Search for the cell housing the specified text and yield its [x, y] center coordinate. 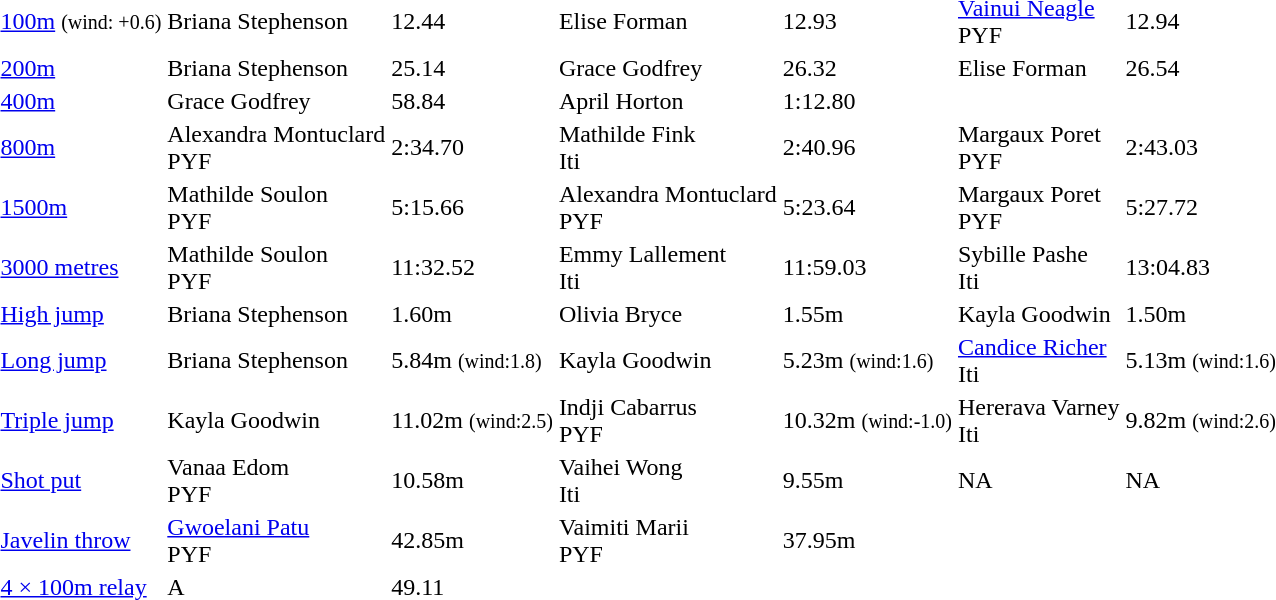
Candice Richer Iti [1038, 360]
42.85m [472, 540]
5.84m (wind:1.8) [472, 360]
11:59.03 [867, 268]
10.58m [472, 480]
1.55m [867, 314]
11:32.52 [472, 268]
Mathilde Fink Iti [668, 148]
5.23m (wind:1.6) [867, 360]
NA [1038, 480]
5:23.64 [867, 208]
Vaihei Wong Iti [668, 480]
9.55m [867, 480]
Olivia Bryce [668, 314]
26.32 [867, 68]
Elise Forman [1038, 68]
April Horton [668, 101]
1.60m [472, 314]
2:34.70 [472, 148]
Sybille Pashe Iti [1038, 268]
Indji Cabarrus PYF [668, 420]
11.02m (wind:2.5) [472, 420]
Vanaa Edom PYF [276, 480]
Emmy Lallement Iti [668, 268]
Gwoelani Patu PYF [276, 540]
58.84 [472, 101]
10.32m (wind:-1.0) [867, 420]
37.95m [867, 540]
1:12.80 [867, 101]
Vaimiti Marii PYF [668, 540]
Hererava Varney Iti [1038, 420]
25.14 [472, 68]
2:40.96 [867, 148]
5:15.66 [472, 208]
